Provide the (X, Y) coordinate of the cell's center where the given text is located.  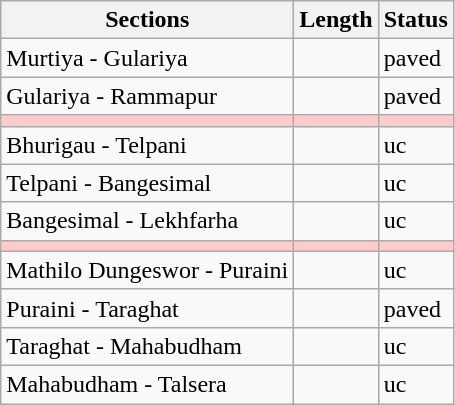
Gulariya - Rammapur (148, 96)
Bangesimal - Lekhfarha (148, 221)
Murtiya - Gulariya (148, 58)
Mahabudham - Talsera (148, 384)
Mathilo Dungeswor - Puraini (148, 270)
Telpani - Bangesimal (148, 183)
Puraini - Taraghat (148, 308)
Sections (148, 20)
Taraghat - Mahabudham (148, 346)
Bhurigau - Telpani (148, 145)
Status (416, 20)
Length (336, 20)
